Detect which cell encompasses the target text, then output its [x, y] center coordinate. 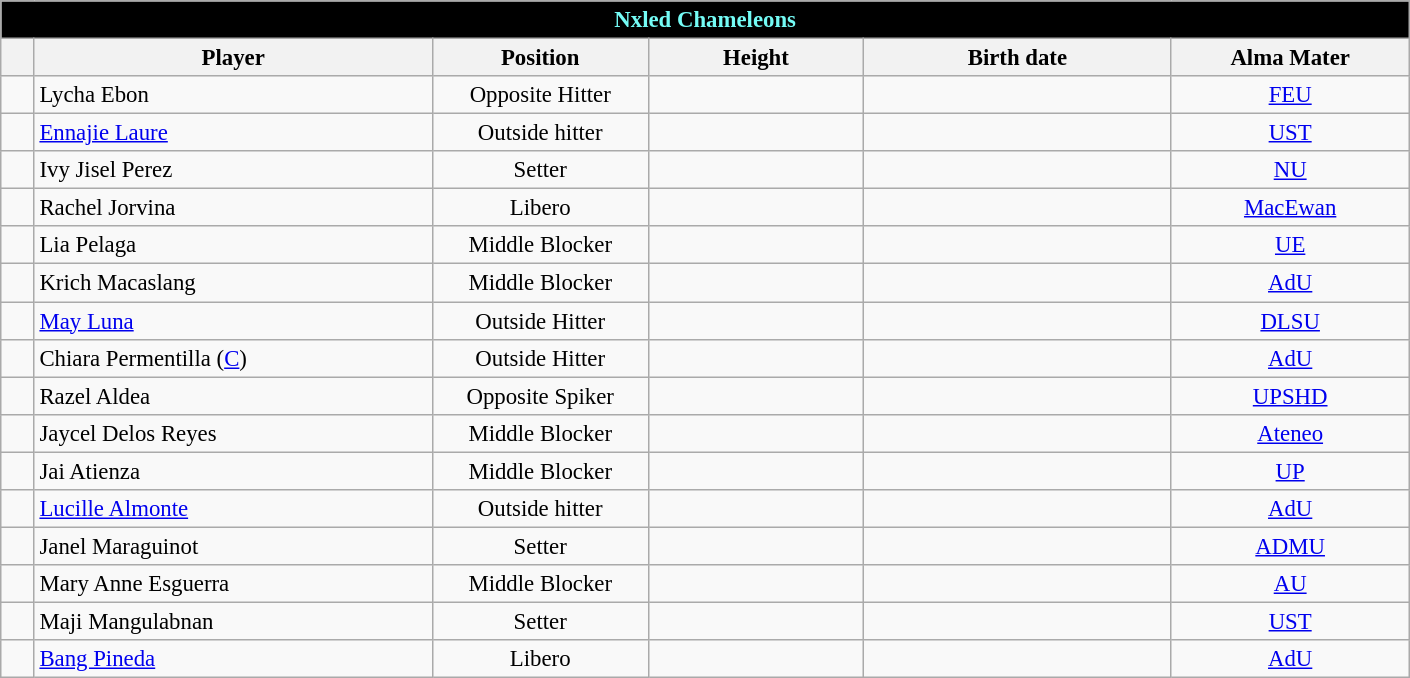
Mary Anne Esguerra [233, 584]
AU [1290, 584]
May Luna [233, 321]
Ateneo [1290, 433]
NU [1290, 170]
Opposite Spiker [540, 396]
Jai Atienza [233, 471]
Alma Mater [1290, 58]
Jaycel Delos Reyes [233, 433]
UP [1290, 471]
Height [756, 58]
Krich Macaslang [233, 283]
Birth date [1018, 58]
Nxled Chameleons [706, 20]
ADMU [1290, 546]
DLSU [1290, 321]
Opposite Hitter [540, 95]
Razel Aldea [233, 396]
UPSHD [1290, 396]
Rachel Jorvina [233, 208]
Chiara Permentilla (C) [233, 358]
Ivy Jisel Perez [233, 170]
Lycha Ebon [233, 95]
Bang Pineda [233, 659]
Janel Maraguinot [233, 546]
UE [1290, 245]
Lucille Almonte [233, 509]
Lia Pelaga [233, 245]
Position [540, 58]
FEU [1290, 95]
Maji Mangulabnan [233, 621]
Ennajie Laure [233, 133]
MacEwan [1290, 208]
Player [233, 58]
